Identify which cell holds the provided text, then report its [x, y] central coordinate. 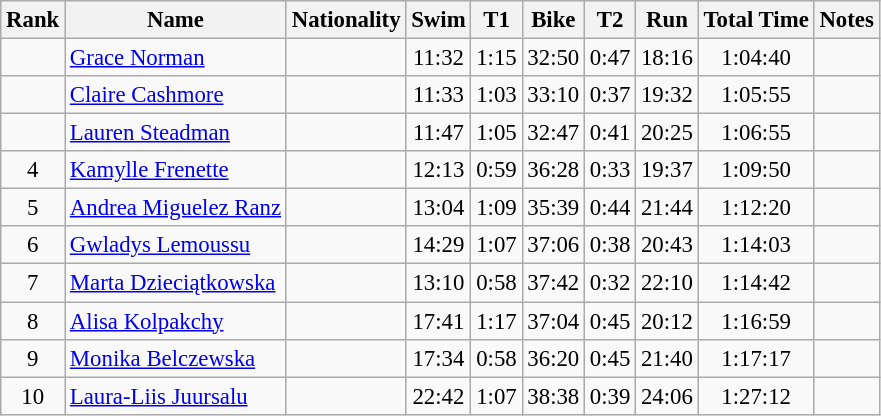
0:38 [610, 245]
7 [33, 283]
Claire Cashmore [176, 95]
1:14:03 [756, 245]
22:42 [438, 396]
1:17:17 [756, 358]
0:47 [610, 58]
8 [33, 321]
11:32 [438, 58]
6 [33, 245]
37:04 [554, 321]
Monika Belczewska [176, 358]
35:39 [554, 208]
13:10 [438, 283]
18:16 [668, 58]
11:33 [438, 95]
0:32 [610, 283]
17:34 [438, 358]
1:17 [496, 321]
Run [668, 20]
4 [33, 170]
10 [33, 396]
1:05 [496, 133]
Notes [846, 20]
1:06:55 [756, 133]
1:09:50 [756, 170]
Grace Norman [176, 58]
Name [176, 20]
1:05:55 [756, 95]
17:41 [438, 321]
Laura-Liis Juursalu [176, 396]
Gwladys Lemoussu [176, 245]
Marta Dzieciątkowska [176, 283]
36:20 [554, 358]
0:41 [610, 133]
0:39 [610, 396]
Rank [33, 20]
Andrea Miguelez Ranz [176, 208]
32:50 [554, 58]
33:10 [554, 95]
13:04 [438, 208]
21:44 [668, 208]
11:47 [438, 133]
32:47 [554, 133]
0:44 [610, 208]
1:16:59 [756, 321]
37:42 [554, 283]
20:12 [668, 321]
5 [33, 208]
38:38 [554, 396]
1:12:20 [756, 208]
20:43 [668, 245]
12:13 [438, 170]
1:04:40 [756, 58]
1:09 [496, 208]
Bike [554, 20]
1:14:42 [756, 283]
9 [33, 358]
22:10 [668, 283]
24:06 [668, 396]
19:32 [668, 95]
Lauren Steadman [176, 133]
1:03 [496, 95]
T2 [610, 20]
21:40 [668, 358]
T1 [496, 20]
Kamylle Frenette [176, 170]
14:29 [438, 245]
0:37 [610, 95]
0:59 [496, 170]
Alisa Kolpakchy [176, 321]
37:06 [554, 245]
Nationality [346, 20]
19:37 [668, 170]
Swim [438, 20]
1:27:12 [756, 396]
36:28 [554, 170]
Total Time [756, 20]
20:25 [668, 133]
1:15 [496, 58]
0:33 [610, 170]
